Detect which cell encompasses the target text, then output its (X, Y) center coordinate. 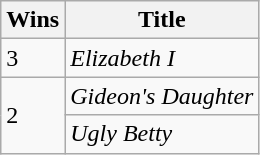
Title (162, 20)
Ugly Betty (162, 134)
Elizabeth I (162, 58)
2 (33, 115)
Gideon's Daughter (162, 96)
3 (33, 58)
Wins (33, 20)
